Search for the cell housing the specified text and yield its [X, Y] center coordinate. 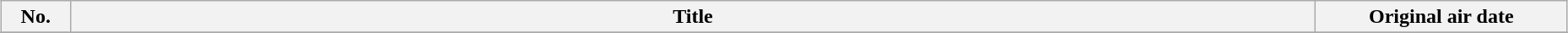
No. [35, 17]
Title [693, 17]
Original air date [1441, 17]
